Provide the (x, y) coordinate of the cell's center where the given text is located.  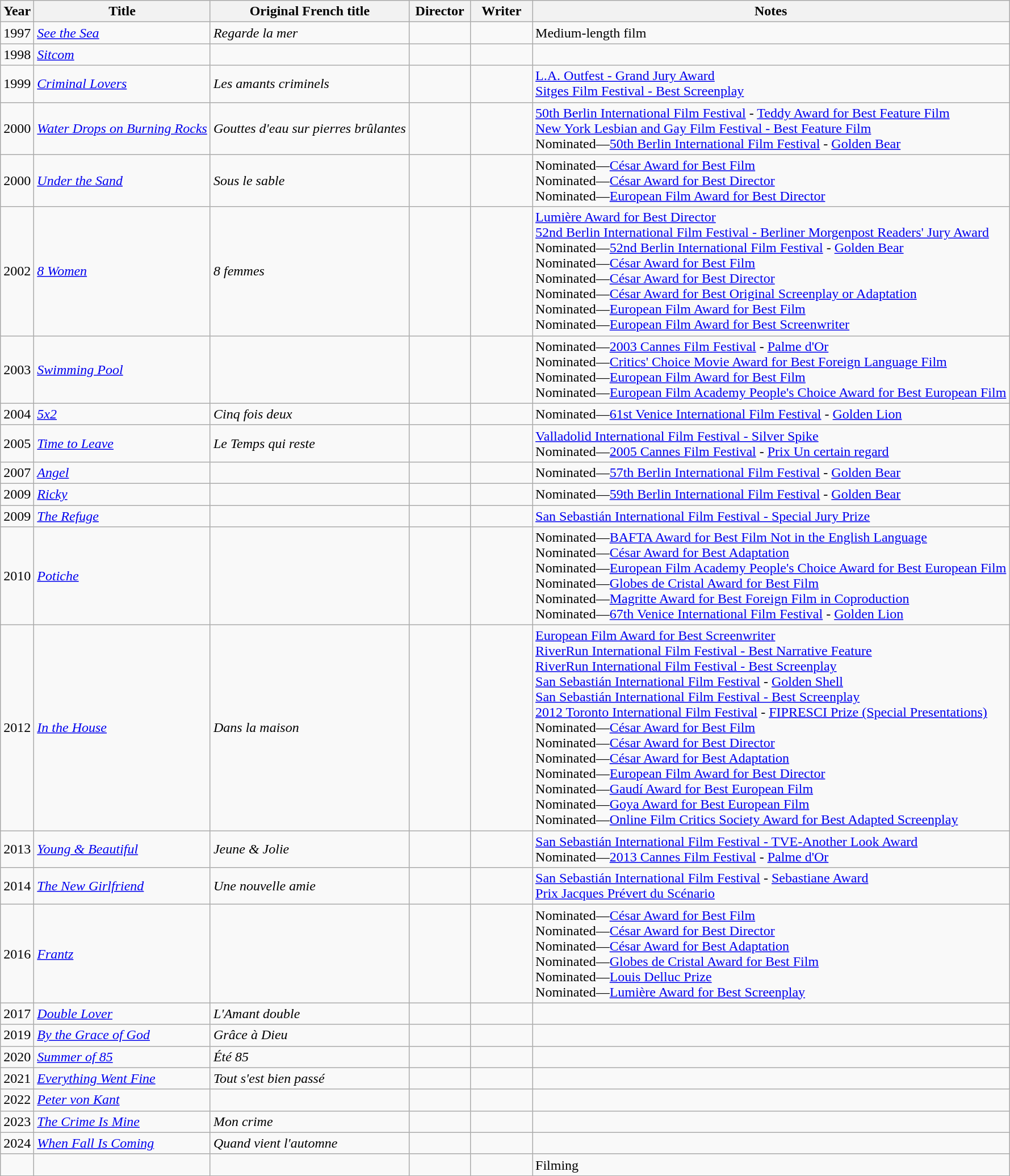
Potiche (123, 576)
Mon crime (309, 1121)
When Fall Is Coming (123, 1143)
San Sebastián International Film Festival - Sebastiane AwardPrix Jacques Prévert du Scénario (771, 886)
San Sebastián International Film Festival - TVE-Another Look AwardNominated—2013 Cannes Film Festival - Palme d'Or (771, 849)
2003 (17, 369)
Tout s'est bien passé (309, 1078)
Quand vient l'automne (309, 1143)
Writer (502, 11)
1998 (17, 55)
The New Girlfriend (123, 886)
Title (123, 11)
The Crime Is Mine (123, 1121)
2021 (17, 1078)
Medium-length film (771, 33)
2022 (17, 1100)
Under the Sand (123, 181)
Nominated—61st Venice International Film Festival - Golden Lion (771, 414)
Été 85 (309, 1057)
8 femmes (309, 271)
2004 (17, 414)
Nominated—César Award for Best FilmNominated—César Award for Best DirectorNominated—European Film Award for Best Director (771, 181)
Angel (123, 472)
By the Grace of God (123, 1035)
Young & Beautiful (123, 849)
2017 (17, 1014)
In the House (123, 728)
Peter von Kant (123, 1100)
Regarde la mer (309, 33)
2005 (17, 443)
Cinq fois deux (309, 414)
Gouttes d'eau sur pierres brûlantes (309, 128)
2020 (17, 1057)
Une nouvelle amie (309, 886)
Le Temps qui reste (309, 443)
Director (439, 11)
Ricky (123, 494)
2024 (17, 1143)
Everything Went Fine (123, 1078)
L'Amant double (309, 1014)
Dans la maison (309, 728)
2016 (17, 954)
5x2 (123, 414)
2014 (17, 886)
1997 (17, 33)
2002 (17, 271)
2023 (17, 1121)
2013 (17, 849)
L.A. Outfest - Grand Jury AwardSitges Film Festival - Best Screenplay (771, 84)
The Refuge (123, 516)
See the Sea (123, 33)
2019 (17, 1035)
Sous le sable (309, 181)
Jeune & Jolie (309, 849)
Summer of 85 (123, 1057)
Les amants criminels (309, 84)
Year (17, 11)
Double Lover (123, 1014)
Frantz (123, 954)
Valladolid International Film Festival - Silver SpikeNominated—2005 Cannes Film Festival - Prix Un certain regard (771, 443)
Filming (771, 1165)
Notes (771, 11)
2010 (17, 576)
Criminal Lovers (123, 84)
Nominated—59th Berlin International Film Festival - Golden Bear (771, 494)
Sitcom (123, 55)
1999 (17, 84)
Nominated—57th Berlin International Film Festival - Golden Bear (771, 472)
Swimming Pool (123, 369)
2012 (17, 728)
Time to Leave (123, 443)
8 Women (123, 271)
Water Drops on Burning Rocks (123, 128)
Grâce à Dieu (309, 1035)
Original French title (309, 11)
San Sebastián International Film Festival - Special Jury Prize (771, 516)
2007 (17, 472)
